Determine the (x, y) coordinate at the center of the cell enclosing the given text.  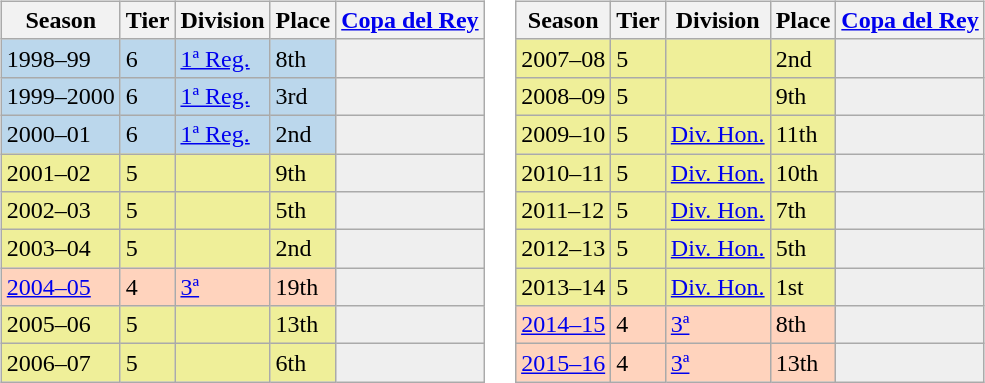
2011–12 (564, 211)
10th (803, 173)
7th (803, 211)
2002–03 (60, 211)
1999–2000 (60, 96)
2000–01 (60, 134)
2012–13 (564, 249)
2001–02 (60, 173)
11th (803, 134)
2015–16 (564, 363)
2007–08 (564, 58)
2009–10 (564, 134)
2004–05 (60, 287)
6th (303, 363)
2006–07 (60, 363)
2010–11 (564, 173)
1998–99 (60, 58)
3rd (303, 96)
1st (803, 287)
2008–09 (564, 96)
2014–15 (564, 325)
2005–06 (60, 325)
19th (303, 287)
2003–04 (60, 249)
2013–14 (564, 287)
